From the cell containing the given text, extract its center point as [x, y] coordinate. 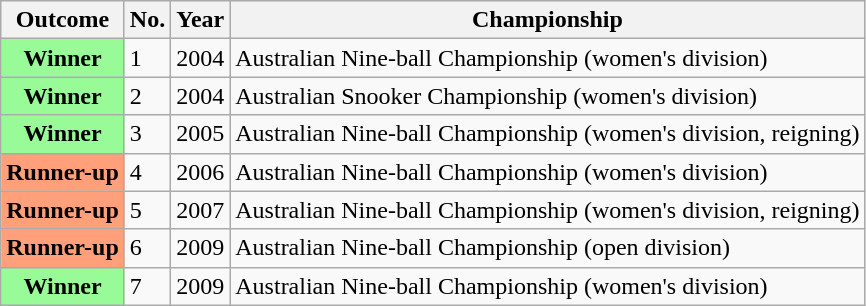
Championship [548, 20]
2007 [200, 210]
Outcome [63, 20]
4 [147, 172]
6 [147, 248]
Year [200, 20]
2006 [200, 172]
Australian Nine-ball Championship (open division) [548, 248]
No. [147, 20]
5 [147, 210]
7 [147, 286]
1 [147, 58]
Australian Snooker Championship (women's division) [548, 96]
2 [147, 96]
2005 [200, 134]
3 [147, 134]
